For the text-containing cell, return its midpoint in [x, y] coordinate format. 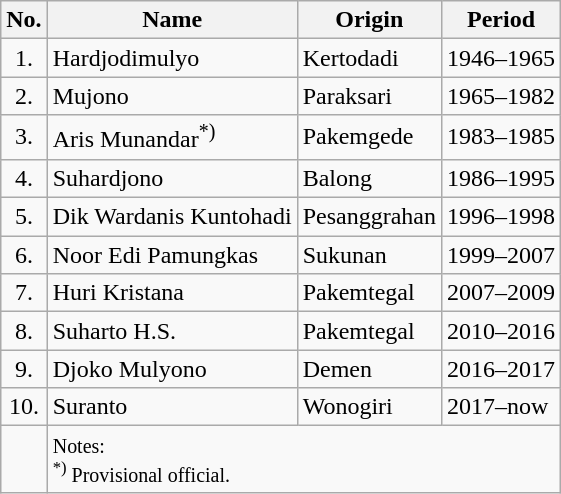
1965–1982 [500, 96]
2016–2017 [500, 369]
Kertodadi [369, 58]
Name [172, 20]
2007–2009 [500, 293]
Suranto [172, 407]
Sukunan [369, 255]
1983–1985 [500, 138]
6. [24, 255]
Demen [369, 369]
3. [24, 138]
Origin [369, 20]
Djoko Mulyono [172, 369]
8. [24, 331]
7. [24, 293]
Balong [369, 178]
Suhardjono [172, 178]
2. [24, 96]
Mujono [172, 96]
Dik Wardanis Kuntohadi [172, 217]
9. [24, 369]
4. [24, 178]
Pakemgede [369, 138]
Huri Kristana [172, 293]
Wonogiri [369, 407]
10. [24, 407]
2017–now [500, 407]
1946–1965 [500, 58]
5. [24, 217]
1999–2007 [500, 255]
2010–2016 [500, 331]
No. [24, 20]
Period [500, 20]
Notes:*) Provisional official. [304, 460]
1996–1998 [500, 217]
Pesanggrahan [369, 217]
Aris Munandar*) [172, 138]
Hardjodimulyo [172, 58]
1986–1995 [500, 178]
Noor Edi Pamungkas [172, 255]
Paraksari [369, 96]
Suharto H.S. [172, 331]
1. [24, 58]
